Identify which cell holds the provided text, then report its [x, y] central coordinate. 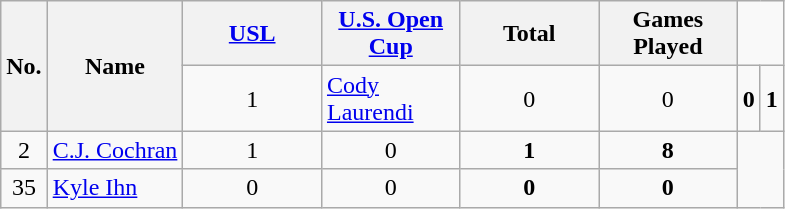
Cody Laurendi [390, 98]
2 [24, 150]
Kyle Ihn [115, 188]
35 [24, 188]
Name [115, 66]
C.J. Cochran [115, 150]
No. [24, 66]
U.S. Open Cup [390, 34]
Total [530, 34]
USL [252, 34]
Games Played [668, 34]
8 [668, 150]
